Search for the cell housing the specified text and yield its (X, Y) center coordinate. 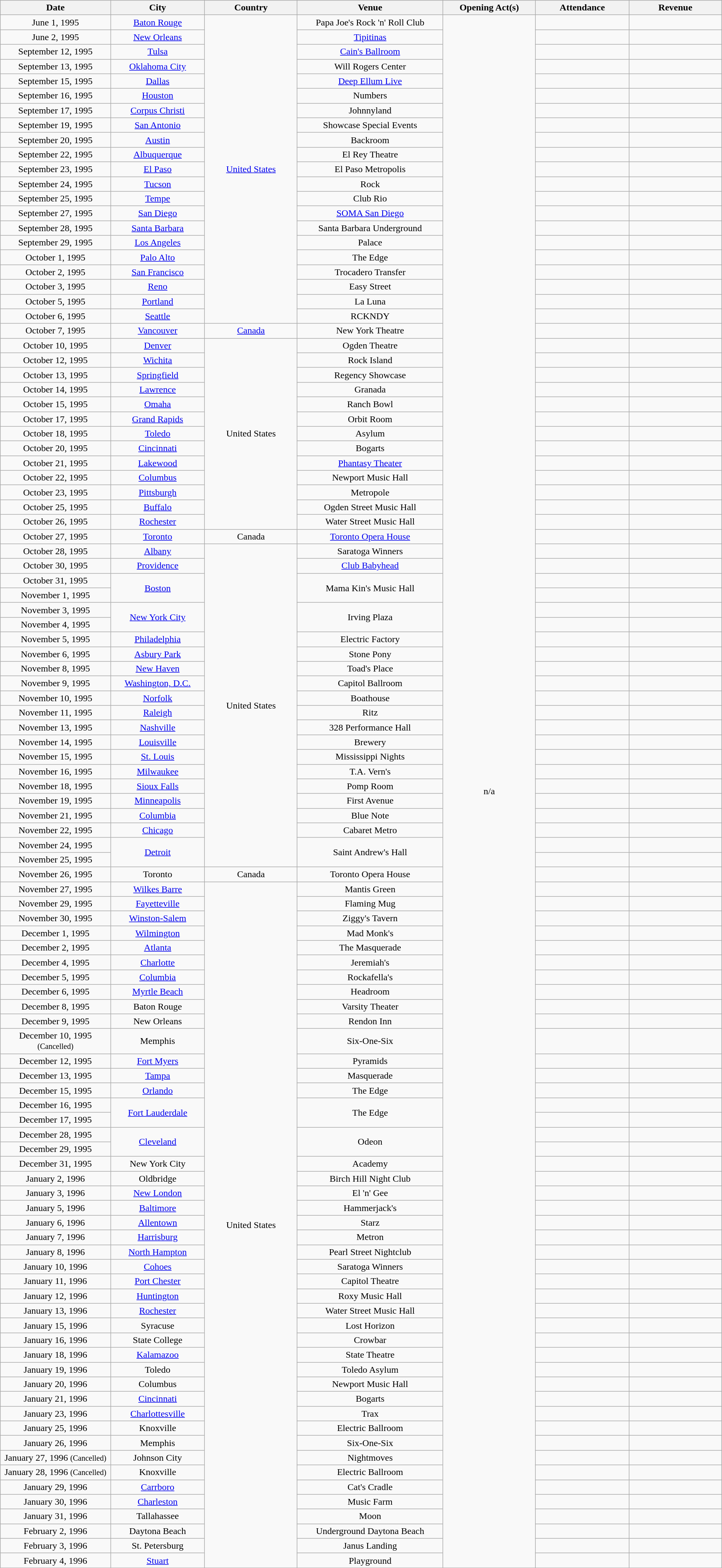
October 1, 1995 (56, 257)
Masquerade (370, 1076)
Reno (158, 287)
Papa Joe's Rock 'n' Roll Club (370, 22)
Charleston (158, 1502)
El Rey Theatre (370, 154)
Boathouse (370, 698)
Ogden Street Music Hall (370, 507)
Ranch Bowl (370, 404)
December 17, 1995 (56, 1120)
Will Rogers Center (370, 66)
October 14, 1995 (56, 389)
n/a (489, 792)
Cleveland (158, 1142)
New Haven (158, 669)
October 31, 1995 (56, 580)
Crowbar (370, 1340)
November 5, 1995 (56, 639)
January 26, 1996 (56, 1443)
Ritz (370, 713)
Lawrence (158, 389)
September 29, 1995 (56, 243)
Academy (370, 1164)
Fort Lauderdale (158, 1112)
Headroom (370, 992)
Trax (370, 1414)
State Theatre (370, 1355)
November 11, 1995 (56, 713)
Norfolk (158, 698)
October 15, 1995 (56, 404)
November 14, 1995 (56, 742)
Boston (158, 588)
November 10, 1995 (56, 698)
Date (56, 8)
SOMA San Diego (370, 213)
January 7, 1996 (56, 1237)
Tallahassee (158, 1516)
November 21, 1995 (56, 815)
RCKNDY (370, 316)
Huntington (158, 1296)
November 25, 1995 (56, 859)
Deep Ellum Live (370, 81)
Tempe (158, 199)
October 25, 1995 (56, 507)
December 5, 1995 (56, 977)
Dallas (158, 81)
January 12, 1996 (56, 1296)
Attendance (582, 8)
Roxy Music Hall (370, 1296)
Denver (158, 345)
February 3, 1996 (56, 1546)
Allentown (158, 1223)
December 12, 1995 (56, 1061)
Starz (370, 1223)
October 10, 1995 (56, 345)
Fayetteville (158, 904)
Rock Island (370, 360)
Providence (158, 566)
Pittsburgh (158, 492)
September 19, 1995 (56, 125)
Brewery (370, 742)
Buffalo (158, 507)
September 27, 1995 (56, 213)
December 31, 1995 (56, 1164)
Trocadero Transfer (370, 272)
Daytona Beach (158, 1531)
Nashville (158, 727)
Charlotte (158, 962)
Myrtle Beach (158, 992)
Johnnyland (370, 110)
February 2, 1996 (56, 1531)
North Hampton (158, 1252)
January 10, 1996 (56, 1267)
January 25, 1996 (56, 1428)
November 30, 1995 (56, 918)
October 27, 1995 (56, 536)
Varsity Theater (370, 1006)
January 18, 1996 (56, 1355)
September 13, 1995 (56, 66)
Asylum (370, 434)
December 9, 1995 (56, 1021)
Milwaukee (158, 771)
November 9, 1995 (56, 683)
Wilkes Barre (158, 889)
November 8, 1995 (56, 669)
November 15, 1995 (56, 757)
September 23, 1995 (56, 169)
Club Babyhead (370, 566)
Country (251, 8)
Revenue (675, 8)
January 16, 1996 (56, 1340)
November 4, 1995 (56, 624)
September 24, 1995 (56, 184)
June 1, 1995 (56, 22)
Venue (370, 8)
November 16, 1995 (56, 771)
Wichita (158, 360)
Albany (158, 551)
First Avenue (370, 801)
October 6, 1995 (56, 316)
Austin (158, 140)
Mississippi Nights (370, 757)
Numbers (370, 96)
October 13, 1995 (56, 375)
Albuquerque (158, 154)
Asbury Park (158, 654)
Mantis Green (370, 889)
Kalamazoo (158, 1355)
November 1, 1995 (56, 595)
January 3, 1996 (56, 1193)
San Diego (158, 213)
December 29, 1995 (56, 1149)
Detroit (158, 852)
Cat's Cradle (370, 1487)
Minneapolis (158, 801)
Pomp Room (370, 786)
Carrboro (158, 1487)
December 4, 1995 (56, 962)
Electric Factory (370, 639)
January 6, 1996 (56, 1223)
January 19, 1996 (56, 1370)
January 13, 1996 (56, 1311)
Omaha (158, 404)
November 6, 1995 (56, 654)
Wilmington (158, 933)
Seattle (158, 316)
Pearl Street Nightclub (370, 1252)
Los Angeles (158, 243)
January 30, 1996 (56, 1502)
December 10, 1995 (Cancelled) (56, 1041)
La Luna (370, 301)
Washington, D.C. (158, 683)
Orbit Room (370, 419)
State College (158, 1340)
October 7, 1995 (56, 331)
September 16, 1995 (56, 96)
November 3, 1995 (56, 610)
September 20, 1995 (56, 140)
Capitol Theatre (370, 1281)
St. Petersburg (158, 1546)
Underground Daytona Beach (370, 1531)
Hammerjack's (370, 1208)
November 27, 1995 (56, 889)
Harrisburg (158, 1237)
Cohoes (158, 1267)
St. Louis (158, 757)
January 11, 1996 (56, 1281)
September 28, 1995 (56, 228)
January 21, 1996 (56, 1399)
October 28, 1995 (56, 551)
December 2, 1995 (56, 948)
December 8, 1995 (56, 1006)
September 25, 1995 (56, 199)
Tipitinas (370, 37)
Stuart (158, 1560)
328 Performance Hall (370, 727)
Showcase Special Events (370, 125)
Corpus Christi (158, 110)
Tulsa (158, 52)
Orlando (158, 1090)
October 26, 1995 (56, 522)
Cain's Ballroom (370, 52)
October 5, 1995 (56, 301)
Playground (370, 1560)
Rock (370, 184)
Ogden Theatre (370, 345)
Stone Pony (370, 654)
December 16, 1995 (56, 1105)
Charlottesville (158, 1414)
December 13, 1995 (56, 1076)
Rendon Inn (370, 1021)
Jeremiah's (370, 962)
January 5, 1996 (56, 1208)
Nightmoves (370, 1458)
November 22, 1995 (56, 830)
Johnson City (158, 1458)
November 18, 1995 (56, 786)
Granada (370, 389)
January 8, 1996 (56, 1252)
January 2, 1996 (56, 1179)
October 2, 1995 (56, 272)
January 20, 1996 (56, 1384)
January 29, 1996 (56, 1487)
February 4, 1996 (56, 1560)
Pyramids (370, 1061)
Vancouver (158, 331)
Oklahoma City (158, 66)
Sioux Falls (158, 786)
October 22, 1995 (56, 478)
Lakewood (158, 463)
January 15, 1996 (56, 1325)
Irving Plaza (370, 617)
Lost Horizon (370, 1325)
Oldbridge (158, 1179)
Palace (370, 243)
Baltimore (158, 1208)
El Paso Metropolis (370, 169)
San Antonio (158, 125)
September 15, 1995 (56, 81)
Blue Note (370, 815)
January 28, 1996 (Cancelled) (56, 1472)
November 19, 1995 (56, 801)
December 6, 1995 (56, 992)
Music Farm (370, 1502)
Louisville (158, 742)
October 23, 1995 (56, 492)
December 28, 1995 (56, 1134)
Springfield (158, 375)
Philadelphia (158, 639)
Chicago (158, 830)
Flaming Mug (370, 904)
Grand Rapids (158, 419)
September 22, 1995 (56, 154)
Metropole (370, 492)
December 1, 1995 (56, 933)
Capitol Ballroom (370, 683)
Santa Barbara (158, 228)
Toad's Place (370, 669)
Portland (158, 301)
Metron (370, 1237)
November 24, 1995 (56, 845)
January 23, 1996 (56, 1414)
October 21, 1995 (56, 463)
October 30, 1995 (56, 566)
El 'n' Gee (370, 1193)
Houston (158, 96)
Tucson (158, 184)
Janus Landing (370, 1546)
November 29, 1995 (56, 904)
October 17, 1995 (56, 419)
Syracuse (158, 1325)
New York Theatre (370, 331)
San Francisco (158, 272)
El Paso (158, 169)
September 12, 1995 (56, 52)
Moon (370, 1516)
Winston-Salem (158, 918)
Easy Street (370, 287)
Mama Kin's Music Hall (370, 588)
Raleigh (158, 713)
Santa Barbara Underground (370, 228)
Tampa (158, 1076)
November 13, 1995 (56, 727)
Port Chester (158, 1281)
Rockafella's (370, 977)
December 15, 1995 (56, 1090)
Atlanta (158, 948)
October 3, 1995 (56, 287)
September 17, 1995 (56, 110)
City (158, 8)
October 20, 1995 (56, 448)
Regency Showcase (370, 375)
January 31, 1996 (56, 1516)
Fort Myers (158, 1061)
Opening Act(s) (489, 8)
October 12, 1995 (56, 360)
T.A. Vern's (370, 771)
Odeon (370, 1142)
Toledo Asylum (370, 1370)
Palo Alto (158, 257)
The Masquerade (370, 948)
Phantasy Theater (370, 463)
Ziggy's Tavern (370, 918)
October 18, 1995 (56, 434)
June 2, 1995 (56, 37)
Saint Andrew's Hall (370, 852)
Birch Hill Night Club (370, 1179)
Club Rio (370, 199)
Cabaret Metro (370, 830)
Backroom (370, 140)
January 27, 1996 (Cancelled) (56, 1458)
November 26, 1995 (56, 874)
New London (158, 1193)
Mad Monk's (370, 933)
